Scan for the cell matching the given text and deliver its (x, y) coordinate at center. 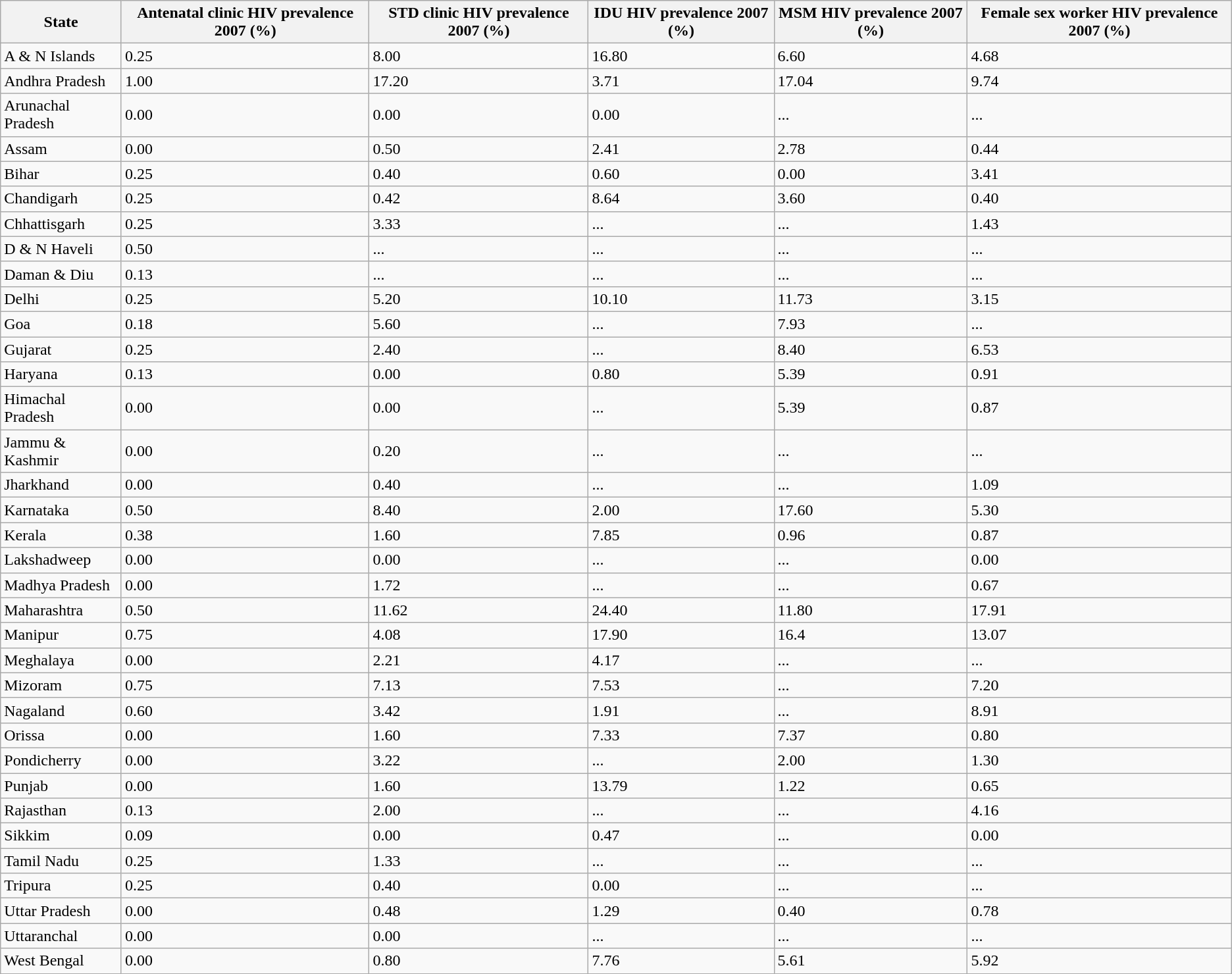
State (61, 22)
1.43 (1099, 224)
11.73 (871, 299)
Bihar (61, 174)
Uttar Pradesh (61, 911)
0.78 (1099, 911)
Haryana (61, 374)
3.41 (1099, 174)
6.53 (1099, 349)
8.91 (1099, 710)
1.29 (681, 911)
2.40 (479, 349)
Punjab (61, 785)
Gujarat (61, 349)
1.30 (1099, 760)
3.71 (681, 81)
1.33 (479, 861)
3.15 (1099, 299)
5.61 (871, 961)
13.79 (681, 785)
STD clinic HIV prevalence 2007 (%) (479, 22)
0.44 (1099, 149)
Madhya Pradesh (61, 585)
17.60 (871, 510)
Meghalaya (61, 660)
10.10 (681, 299)
17.20 (479, 81)
Kerala (61, 535)
Andhra Pradesh (61, 81)
0.09 (245, 836)
7.13 (479, 685)
5.60 (479, 324)
17.04 (871, 81)
4.17 (681, 660)
Nagaland (61, 710)
8.00 (479, 56)
1.22 (871, 785)
7.33 (681, 735)
Assam (61, 149)
Maharashtra (61, 610)
Manipur (61, 635)
17.91 (1099, 610)
D & N Haveli (61, 249)
5.92 (1099, 961)
Female sex worker HIV prevalence 2007 (%) (1099, 22)
Mizoram (61, 685)
Delhi (61, 299)
17.90 (681, 635)
5.20 (479, 299)
16.80 (681, 56)
1.09 (1099, 485)
0.18 (245, 324)
4.08 (479, 635)
0.38 (245, 535)
Jharkhand (61, 485)
0.96 (871, 535)
3.22 (479, 760)
24.40 (681, 610)
11.62 (479, 610)
Rajasthan (61, 811)
4.16 (1099, 811)
7.20 (1099, 685)
5.30 (1099, 510)
Daman & Diu (61, 274)
Tripura (61, 886)
Chhattisgarh (61, 224)
0.47 (681, 836)
1.72 (479, 585)
0.20 (479, 451)
4.68 (1099, 56)
2.78 (871, 149)
1.91 (681, 710)
6.60 (871, 56)
11.80 (871, 610)
Antenatal clinic HIV prevalence 2007 (%) (245, 22)
2.41 (681, 149)
0.42 (479, 199)
0.91 (1099, 374)
7.53 (681, 685)
3.42 (479, 710)
1.00 (245, 81)
Orissa (61, 735)
Himachal Pradesh (61, 408)
Pondicherry (61, 760)
13.07 (1099, 635)
Chandigarh (61, 199)
7.93 (871, 324)
0.67 (1099, 585)
3.33 (479, 224)
Lakshadweep (61, 560)
Karnataka (61, 510)
Goa (61, 324)
IDU HIV prevalence 2007 (%) (681, 22)
9.74 (1099, 81)
0.65 (1099, 785)
7.76 (681, 961)
8.64 (681, 199)
West Bengal (61, 961)
Uttaranchal (61, 936)
7.37 (871, 735)
7.85 (681, 535)
Sikkim (61, 836)
16.4 (871, 635)
A & N Islands (61, 56)
0.48 (479, 911)
Arunachal Pradesh (61, 115)
Jammu & Kashmir (61, 451)
MSM HIV prevalence 2007 (%) (871, 22)
3.60 (871, 199)
2.21 (479, 660)
Tamil Nadu (61, 861)
